Locate the cell with the specified text and output its (X, Y) center coordinate. 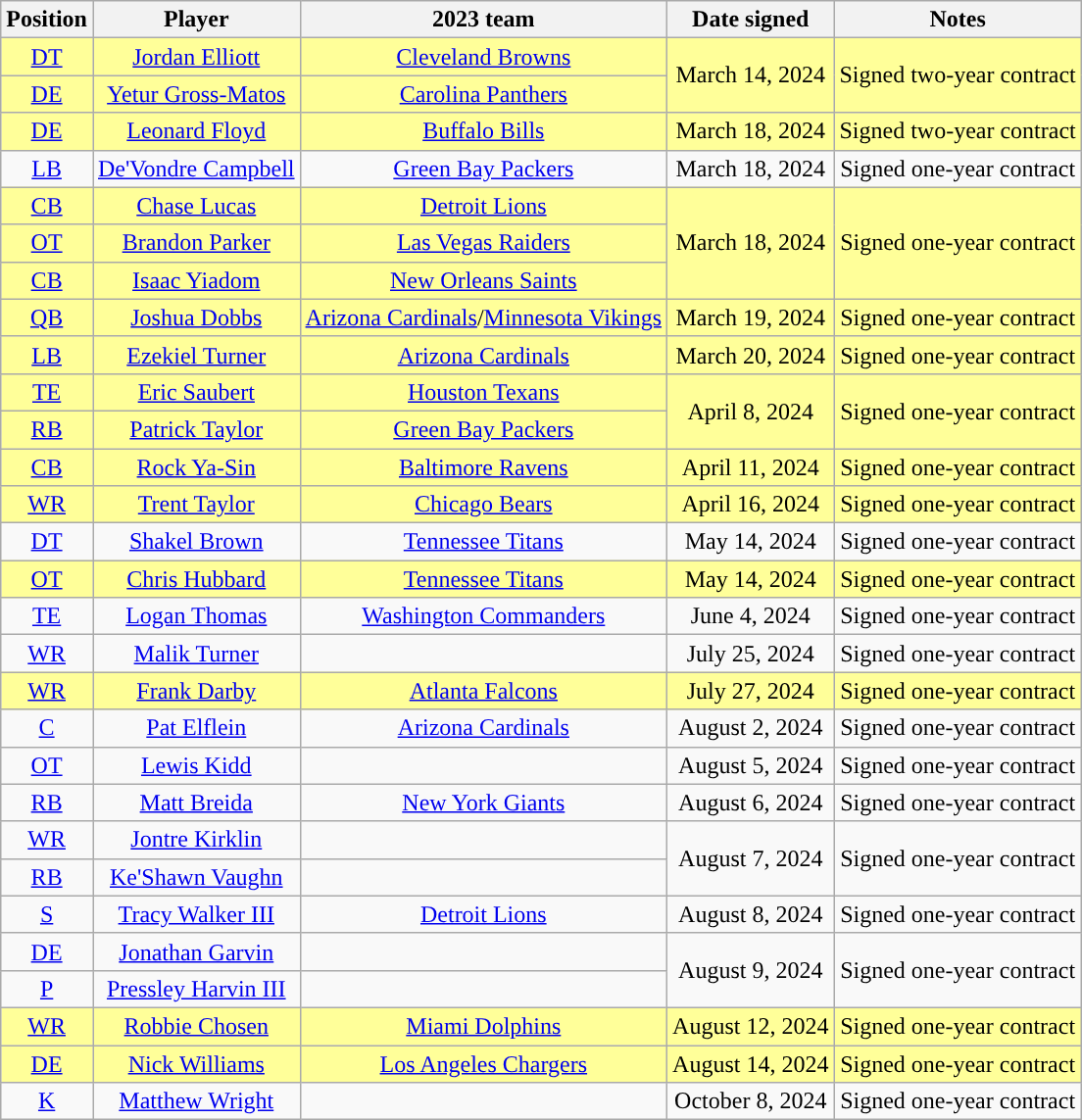
Lewis Kidd (196, 765)
Chase Lucas (196, 206)
August 6, 2024 (751, 803)
July 25, 2024 (751, 654)
Frank Darby (196, 691)
Notes (958, 20)
Nick Williams (196, 1063)
Robbie Chosen (196, 1026)
Atlanta Falcons (483, 691)
August 8, 2024 (751, 914)
Date signed (751, 20)
April 8, 2024 (751, 411)
March 14, 2024 (751, 75)
Shakel Brown (196, 542)
Jonathan Garvin (196, 951)
August 12, 2024 (751, 1026)
K (47, 1101)
Position (47, 20)
S (47, 914)
August 9, 2024 (751, 970)
Logan Thomas (196, 616)
C (47, 728)
Joshua Dobbs (196, 317)
April 11, 2024 (751, 467)
Matthew Wright (196, 1101)
De'Vondre Campbell (196, 169)
Yetur Gross-Matos (196, 94)
July 27, 2024 (751, 691)
June 4, 2024 (751, 616)
Miami Dolphins (483, 1026)
Player (196, 20)
Washington Commanders (483, 616)
Isaac Yiadom (196, 280)
Jontre Kirklin (196, 840)
Carolina Panthers (483, 94)
Chris Hubbard (196, 579)
Pressley Harvin III (196, 989)
Buffalo Bills (483, 131)
Pat Elflein (196, 728)
Tracy Walker III (196, 914)
April 16, 2024 (751, 505)
August 5, 2024 (751, 765)
Rock Ya-Sin (196, 467)
New Orleans Saints (483, 280)
Trent Taylor (196, 505)
Houston Texans (483, 392)
August 14, 2024 (751, 1063)
QB (47, 317)
P (47, 989)
New York Giants (483, 803)
Ezekiel Turner (196, 355)
2023 team (483, 20)
Cleveland Browns (483, 57)
Jordan Elliott (196, 57)
Baltimore Ravens (483, 467)
Los Angeles Chargers (483, 1063)
Matt Breida (196, 803)
Ke'Shawn Vaughn (196, 877)
March 19, 2024 (751, 317)
Eric Saubert (196, 392)
Brandon Parker (196, 243)
March 20, 2024 (751, 355)
August 2, 2024 (751, 728)
Arizona Cardinals/Minnesota Vikings (483, 317)
August 7, 2024 (751, 858)
Chicago Bears (483, 505)
Patrick Taylor (196, 429)
Las Vegas Raiders (483, 243)
Malik Turner (196, 654)
October 8, 2024 (751, 1101)
Leonard Floyd (196, 131)
